Detect which cell encompasses the target text, then output its [x, y] center coordinate. 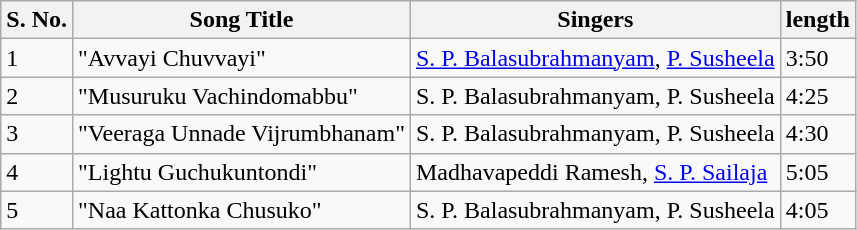
"Naa Kattonka Chusuko" [241, 210]
5 [37, 210]
4:30 [818, 134]
3 [37, 134]
2 [37, 96]
"Musuruku Vachindomabbu" [241, 96]
3:50 [818, 58]
"Avvayi Chuvvayi" [241, 58]
length [818, 20]
"Veeraga Unnade Vijrumbhanam" [241, 134]
1 [37, 58]
4:05 [818, 210]
S. No. [37, 20]
5:05 [818, 172]
4:25 [818, 96]
"Lightu Guchukuntondi" [241, 172]
4 [37, 172]
Madhavapeddi Ramesh, S. P. Sailaja [595, 172]
Song Title [241, 20]
Singers [595, 20]
